Search for the cell housing the specified text and yield its (X, Y) center coordinate. 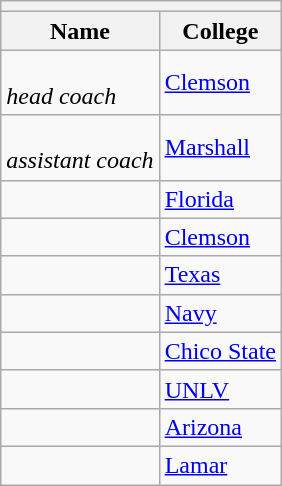
Arizona (220, 427)
Texas (220, 275)
assistant coach (80, 148)
College (220, 31)
UNLV (220, 389)
Name (80, 31)
head coach (80, 82)
Navy (220, 313)
Marshall (220, 148)
Chico State (220, 351)
Lamar (220, 465)
Florida (220, 199)
